Locate the cell with the specified text and output its (X, Y) center coordinate. 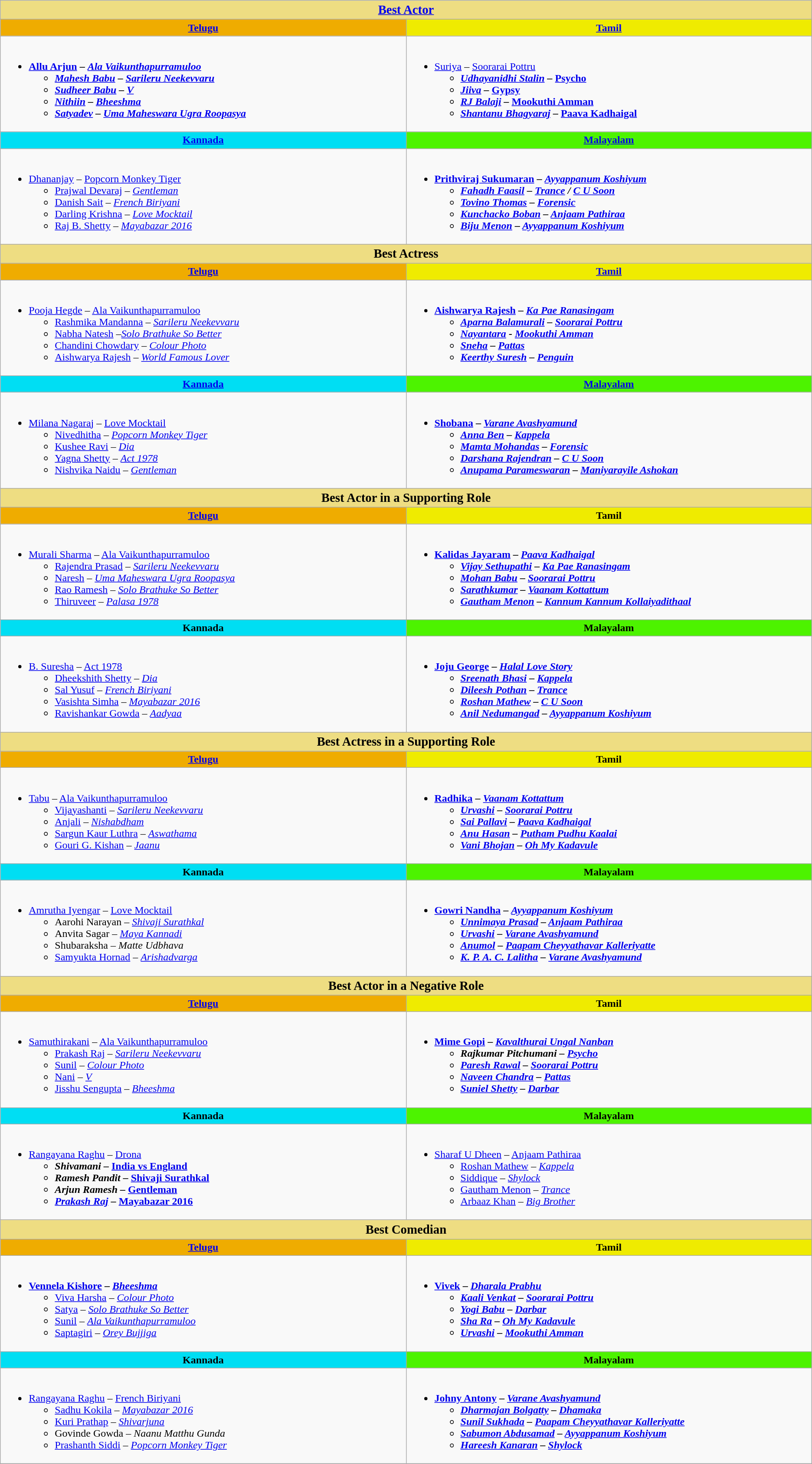
Tabu – Ala VaikunthapurramulooVijayashanti – Sarileru NeekevvaruAnjali – NishabdhamSargun Kaur Luthra – AswathamaGouri G. Kishan – Jaanu (203, 816)
Best Comedian (406, 1229)
Mime Gopi – Kavalthurai Ungal NanbanRajkumar Pitchumani – PsychoParesh Rawal – Soorarai PottruNaveen Chandra – PattasSuniel Shetty – Darbar (609, 1059)
B. Suresha – Act 1978Dheekshith Shetty – DiaSal Yusuf – French BiriyaniVasishta Simha – Mayabazar 2016Ravishankar Gowda – Aadyaa (203, 685)
Shobana – Varane AvashyamundAnna Ben – KappelaMamta Mohandas – ForensicDarshana Rajendran – C U SoonAnupama Parameswaran – Maniyarayile Ashokan (609, 440)
Best Actor in a Supporting Role (406, 498)
Rangayana Raghu – DronaShivamani – India vs EnglandRamesh Pandit – Shivaji SurathkalArjun Ramesh – GentlemanPrakash Raj – Mayabazar 2016 (203, 1172)
Allu Arjun – Ala VaikunthapurramulooMahesh Babu – Sarileru NeekevvaruSudheer Babu – VNithiin – BheeshmaSatyadev – Uma Maheswara Ugra Roopasya (203, 84)
Vivek – Dharala PrabhuKaali Venkat – Soorarai PottruYogi Babu – DarbarSha Ra – Oh My KadavuleUrvashi – Mookuthi Amman (609, 1303)
Samuthirakani – Ala VaikunthapurramulooPrakash Raj – Sarileru NeekevvaruSunil – Colour PhotoNani – VJisshu Sengupta – Bheeshma (203, 1059)
Best Actress in a Supporting Role (406, 742)
Suriya – Soorarai PottruUdhayanidhi Stalin – PsychoJiiva – GypsyRJ Balaji – Mookuthi AmmanShantanu Bhagyaraj – Paava Kadhaigal (609, 84)
Vennela Kishore – BheeshmaViva Harsha – Colour PhotoSatya – Solo Brathuke So BetterSunil – Ala VaikunthapurramulooSaptagiri – Orey Bujjiga (203, 1303)
Amrutha Iyengar – Love MocktailAarohi Narayan – Shivaji SurathkalAnvita Sagar – Maya KannadiShubaraksha – Matte UdbhavaSamyukta Hornad – Arishadvarga (203, 928)
Sharaf U Dheen – Anjaam PathiraaRoshan Mathew – KappelaSiddique – ShylockGautham Menon – TranceArbaaz Khan – Big Brother (609, 1172)
Best Actress (406, 254)
Best Actor in a Negative Role (406, 986)
Dhananjay – Popcorn Monkey TigerPrajwal Devaraj – GentlemanDanish Sait – French BiriyaniDarling Krishna – Love MocktailRaj B. Shetty – Mayabazar 2016 (203, 196)
Joju George – Halal Love StorySreenath Bhasi – KappelaDileesh Pothan – TranceRoshan Mathew – C U SoonAnil Nedumangad – Ayyappanum Koshiyum (609, 685)
Milana Nagaraj – Love MocktailNivedhitha – Popcorn Monkey TigerKushee Ravi – DiaYagna Shetty – Act 1978Nishvika Naidu – Gentleman (203, 440)
Radhika – Vaanam KottattumUrvashi – Soorarai PottruSai Pallavi – Paava KadhaigalAnu Hasan – Putham Pudhu KaalaiVani Bhojan – Oh My Kadavule (609, 816)
Best Actor (406, 10)
Aishwarya Rajesh – Ka Pae RanasingamAparna Balamurali – Soorarai PottruNayantara - Mookuthi AmmanSneha – PattasKeerthy Suresh – Penguin (609, 328)
